For the text-containing cell, return its midpoint in [x, y] coordinate format. 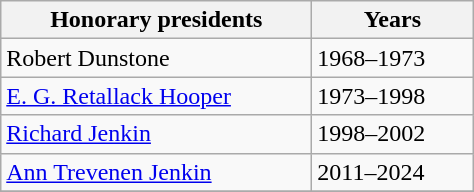
1968–1973 [392, 58]
Ann Trevenen Jenkin [156, 172]
1998–2002 [392, 134]
Richard Jenkin [156, 134]
Honorary presidents [156, 20]
2011–2024 [392, 172]
Years [392, 20]
1973–1998 [392, 96]
E. G. Retallack Hooper [156, 96]
Robert Dunstone [156, 58]
